For the text-containing cell, return its midpoint in (X, Y) coordinate format. 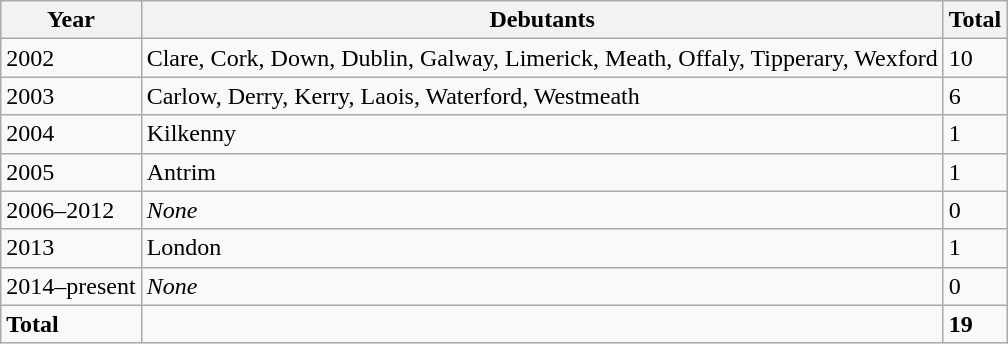
Kilkenny (542, 134)
2013 (71, 248)
London (542, 248)
2002 (71, 58)
6 (975, 96)
19 (975, 324)
2006–2012 (71, 210)
Antrim (542, 172)
2014–present (71, 286)
2004 (71, 134)
2005 (71, 172)
2003 (71, 96)
Debutants (542, 20)
Carlow, Derry, Kerry, Laois, Waterford, Westmeath (542, 96)
Clare, Cork, Down, Dublin, Galway, Limerick, Meath, Offaly, Tipperary, Wexford (542, 58)
10 (975, 58)
Year (71, 20)
